Return the [x, y] coordinate for the center point of the cell that contains the specified text.  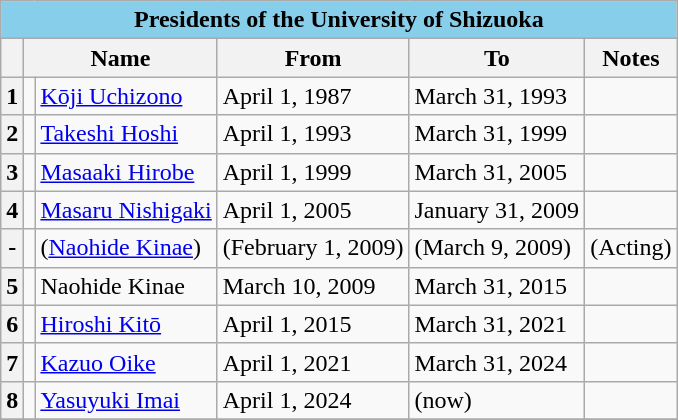
March 31, 2005 [497, 172]
Masaru Nishigaki [126, 210]
March 31, 2021 [497, 324]
March 31, 1993 [497, 96]
April 1, 1999 [313, 172]
Presidents of the University of Shizuoka [339, 20]
April 1, 2024 [313, 400]
Kazuo Oike [126, 362]
March 31, 1999 [497, 134]
1 [12, 96]
April 1, 2015 [313, 324]
January 31, 2009 [497, 210]
5 [12, 286]
April 1, 1993 [313, 134]
- [12, 248]
Notes [631, 58]
7 [12, 362]
Masaaki Hirobe [126, 172]
(March 9, 2009) [497, 248]
(February 1, 2009) [313, 248]
Takeshi Hoshi [126, 134]
To [497, 58]
2 [12, 134]
6 [12, 324]
From [313, 58]
April 1, 2005 [313, 210]
(Acting) [631, 248]
Naohide Kinae [126, 286]
Yasuyuki Imai [126, 400]
(now) [497, 400]
April 1, 1987 [313, 96]
March 31, 2015 [497, 286]
Name [120, 58]
(Naohide Kinae) [126, 248]
3 [12, 172]
March 10, 2009 [313, 286]
April 1, 2021 [313, 362]
Kōji Uchizono [126, 96]
8 [12, 400]
Hiroshi Kitō [126, 324]
March 31, 2024 [497, 362]
4 [12, 210]
